Identify which cell holds the provided text, then report its (x, y) central coordinate. 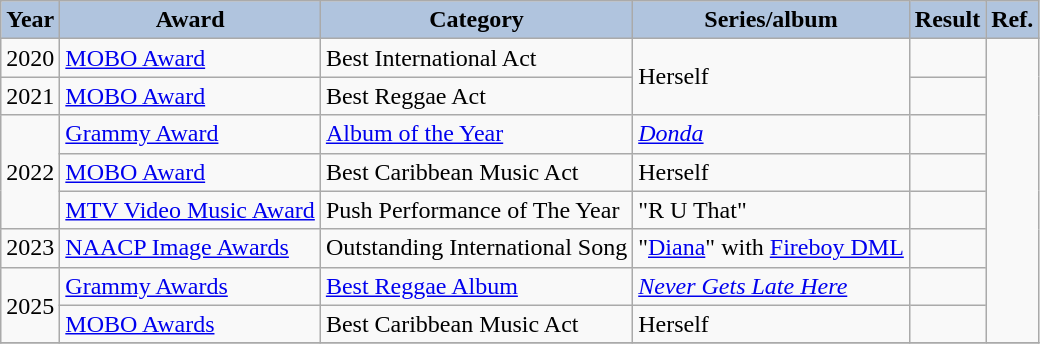
Award (190, 20)
2025 (30, 305)
NAACP Image Awards (190, 248)
Year (30, 20)
Best International Act (476, 58)
Grammy Awards (190, 286)
MOBO Awards (190, 324)
2020 (30, 58)
Push Performance of The Year (476, 210)
Album of the Year (476, 134)
Ref. (1012, 20)
Donda (772, 134)
Category (476, 20)
Best Reggae Album (476, 286)
Result (947, 20)
2022 (30, 172)
2021 (30, 96)
2023 (30, 248)
Outstanding International Song (476, 248)
Never Gets Late Here (772, 286)
Grammy Award (190, 134)
MTV Video Music Award (190, 210)
"R U That" (772, 210)
"Diana" with Fireboy DML (772, 248)
Best Reggae Act (476, 96)
Series/album (772, 20)
